Search for the cell housing the specified text and yield its [x, y] center coordinate. 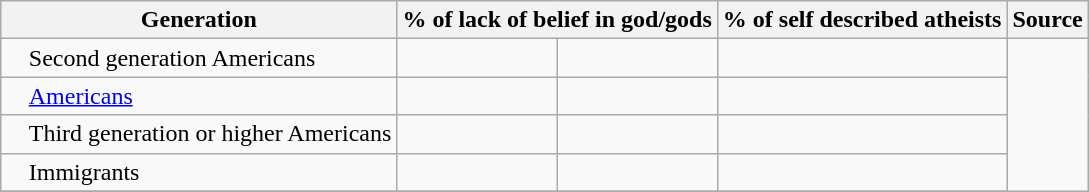
% of lack of belief in god/gods [557, 20]
Source [1048, 20]
Americans [199, 96]
Third generation or higher Americans [199, 134]
Generation [199, 20]
Immigrants [199, 172]
Second generation Americans [199, 58]
% of self described atheists [862, 20]
